Return (x, y) of the center of cell containing provided text 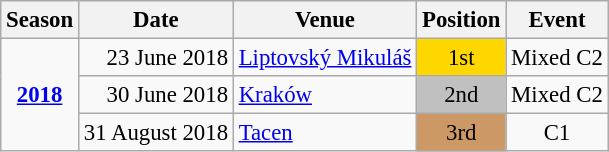
Season (40, 20)
31 August 2018 (156, 133)
2nd (462, 95)
Kraków (324, 95)
2018 (40, 96)
C1 (557, 133)
1st (462, 58)
Position (462, 20)
3rd (462, 133)
Tacen (324, 133)
Date (156, 20)
Event (557, 20)
30 June 2018 (156, 95)
Liptovský Mikuláš (324, 58)
23 June 2018 (156, 58)
Venue (324, 20)
